Output the [X, Y] coordinate of the center of the cell containing the given text.  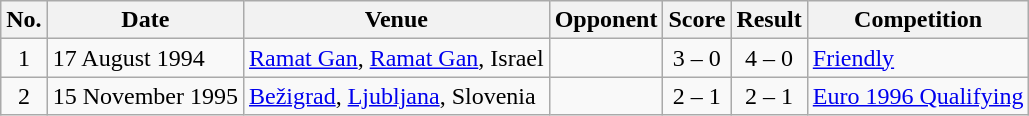
Friendly [918, 58]
Competition [918, 20]
15 November 1995 [145, 96]
2 [24, 96]
Euro 1996 Qualifying [918, 96]
No. [24, 20]
Venue [397, 20]
17 August 1994 [145, 58]
Opponent [606, 20]
Bežigrad, Ljubljana, Slovenia [397, 96]
3 – 0 [697, 58]
Score [697, 20]
1 [24, 58]
Date [145, 20]
4 – 0 [769, 58]
Ramat Gan, Ramat Gan, Israel [397, 58]
Result [769, 20]
